Return (x, y) of the center of cell containing provided text 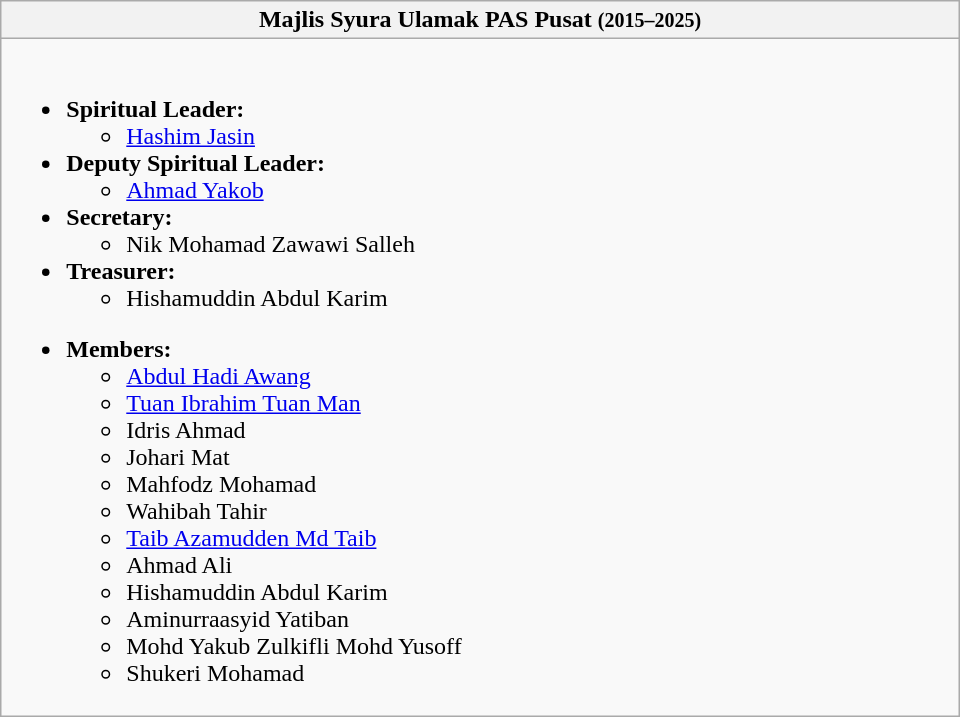
Majlis Syura Ulamak PAS Pusat (2015–2025) (480, 20)
